Capture the cell that displays the provided text and extract its (x, y) central coordinate. 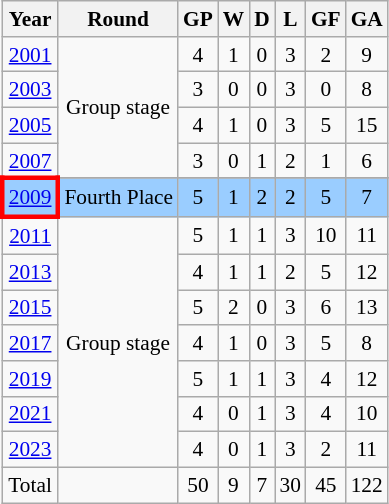
2019 (30, 379)
2023 (30, 450)
2017 (30, 343)
Round (118, 19)
122 (367, 485)
W (234, 19)
GP (198, 19)
GA (367, 19)
2001 (30, 55)
Total (30, 485)
2015 (30, 308)
30 (290, 485)
GF (326, 19)
Year (30, 19)
2021 (30, 414)
45 (326, 485)
2011 (30, 236)
2013 (30, 272)
2003 (30, 90)
L (290, 19)
2009 (30, 198)
15 (367, 126)
50 (198, 485)
D (262, 19)
2005 (30, 126)
2007 (30, 161)
Fourth Place (118, 198)
13 (367, 308)
